Find where the given text appears and provide that cell's center as (X, Y) coordinate. 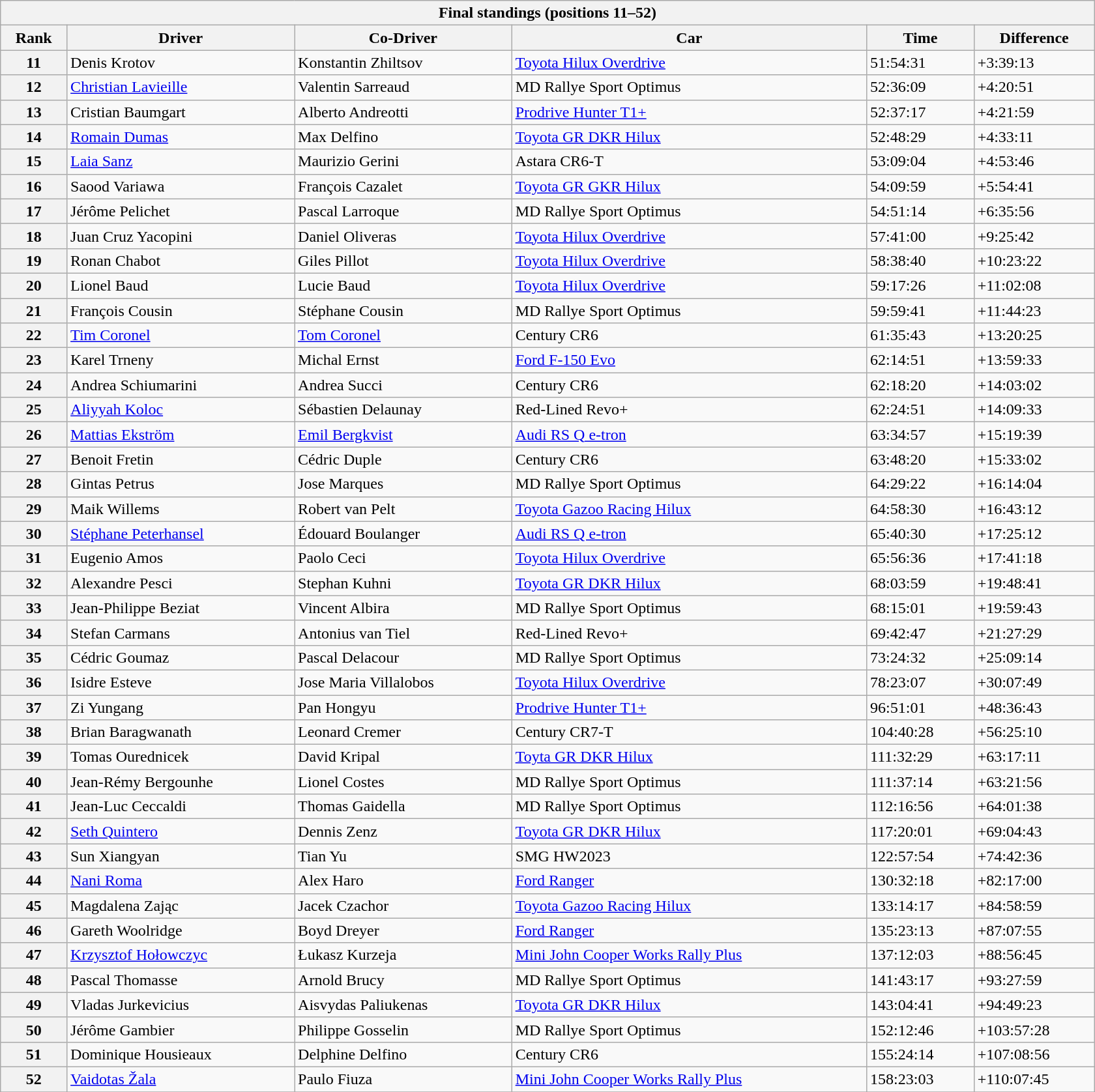
50 (34, 1029)
Leonard Cremer (403, 732)
Robert van Pelt (403, 509)
158:23:03 (920, 1079)
+11:02:08 (1034, 285)
Giles Pillot (403, 261)
Paulo Fiuza (403, 1079)
22 (34, 336)
+17:41:18 (1034, 558)
Andrea Schiumarini (181, 385)
Andrea Succi (403, 385)
111:37:14 (920, 782)
Jose Maria Villalobos (403, 682)
Tim Coronel (181, 336)
+48:36:43 (1034, 707)
133:14:17 (920, 906)
Maurizio Gerini (403, 162)
Pascal Delacour (403, 657)
Jérôme Pelichet (181, 211)
65:56:36 (920, 558)
34 (34, 633)
Lionel Baud (181, 285)
Gintas Petrus (181, 484)
44 (34, 881)
+88:56:45 (1034, 955)
Toyota GR GKR Hilux (689, 186)
Max Delfino (403, 137)
52:37:17 (920, 112)
+84:58:59 (1034, 906)
Lucie Baud (403, 285)
Konstantin Zhiltsov (403, 63)
+93:27:59 (1034, 980)
52:48:29 (920, 137)
+82:17:00 (1034, 881)
+19:48:41 (1034, 583)
51:54:31 (920, 63)
+16:14:04 (1034, 484)
112:16:56 (920, 807)
Dennis Zenz (403, 831)
Denis Krotov (181, 63)
23 (34, 360)
51 (34, 1054)
Daniel Oliveras (403, 236)
Jose Marques (403, 484)
+19:59:43 (1034, 608)
Vladas Jurkevicius (181, 1005)
+87:07:55 (1034, 930)
Karel Trneny (181, 360)
52 (34, 1079)
Cristian Baumgart (181, 112)
32 (34, 583)
35 (34, 657)
+16:43:12 (1034, 509)
Pascal Thomasse (181, 980)
68:15:01 (920, 608)
57:41:00 (920, 236)
62:24:51 (920, 410)
Stéphane Peterhansel (181, 534)
11 (34, 63)
Pan Hongyu (403, 707)
29 (34, 509)
96:51:01 (920, 707)
Sébastien Delaunay (403, 410)
59:59:41 (920, 311)
141:43:17 (920, 980)
Alexandre Pesci (181, 583)
+94:49:23 (1034, 1005)
49 (34, 1005)
36 (34, 682)
65:40:30 (920, 534)
63:34:57 (920, 435)
+13:20:25 (1034, 336)
Paolo Ceci (403, 558)
+63:21:56 (1034, 782)
Alberto Andreotti (403, 112)
Dominique Housieaux (181, 1054)
Vaidotas Žala (181, 1079)
52:36:09 (920, 87)
42 (34, 831)
+63:17:11 (1034, 757)
Tom Coronel (403, 336)
30 (34, 534)
Seth Quintero (181, 831)
Juan Cruz Yacopini (181, 236)
+6:35:56 (1034, 211)
Krzysztof Hołowczyc (181, 955)
+11:44:23 (1034, 311)
111:32:29 (920, 757)
+9:25:42 (1034, 236)
Co-Driver (403, 38)
Michal Ernst (403, 360)
Difference (1034, 38)
64:58:30 (920, 509)
Jean-Rémy Bergounhe (181, 782)
Alex Haro (403, 881)
Lionel Costes (403, 782)
Delphine Delfino (403, 1054)
Stephan Kuhni (403, 583)
Brian Baragwanath (181, 732)
Pascal Larroque (403, 211)
62:14:51 (920, 360)
Mattias Ekström (181, 435)
14 (34, 137)
Final standings (positions 11–52) (547, 13)
+4:33:11 (1034, 137)
33 (34, 608)
+14:09:33 (1034, 410)
+17:25:12 (1034, 534)
73:24:32 (920, 657)
19 (34, 261)
143:04:41 (920, 1005)
+4:21:59 (1034, 112)
Philippe Gosselin (403, 1029)
25 (34, 410)
130:32:18 (920, 881)
13 (34, 112)
Magdalena Zając (181, 906)
Sun Xiangyan (181, 856)
78:23:07 (920, 682)
+3:39:13 (1034, 63)
François Cazalet (403, 186)
54:51:14 (920, 211)
135:23:13 (920, 930)
Nani Roma (181, 881)
Benoit Fretin (181, 459)
+15:33:02 (1034, 459)
Time (920, 38)
24 (34, 385)
Toyta GR DKR Hilux (689, 757)
Christian Lavieille (181, 87)
43 (34, 856)
Arnold Brucy (403, 980)
Tomas Ourednicek (181, 757)
Jean-Luc Ceccaldi (181, 807)
48 (34, 980)
41 (34, 807)
+15:19:39 (1034, 435)
61:35:43 (920, 336)
69:42:47 (920, 633)
Ford F-150 Evo (689, 360)
26 (34, 435)
Emil Bergkvist (403, 435)
Antonius van Tiel (403, 633)
27 (34, 459)
Vincent Albira (403, 608)
104:40:28 (920, 732)
Tian Yu (403, 856)
+14:03:02 (1034, 385)
54:09:59 (920, 186)
+5:54:41 (1034, 186)
12 (34, 87)
63:48:20 (920, 459)
152:12:46 (920, 1029)
Aliyyah Koloc (181, 410)
+110:07:45 (1034, 1079)
Gareth Woolridge (181, 930)
155:24:14 (920, 1054)
46 (34, 930)
Driver (181, 38)
Cédric Goumaz (181, 657)
SMG HW2023 (689, 856)
Aisvydas Paliukenas (403, 1005)
+30:07:49 (1034, 682)
64:29:22 (920, 484)
Jacek Czachor (403, 906)
Romain Dumas (181, 137)
Zi Yungang (181, 707)
+69:04:43 (1034, 831)
Jean-Philippe Beziat (181, 608)
21 (34, 311)
47 (34, 955)
+56:25:10 (1034, 732)
53:09:04 (920, 162)
68:03:59 (920, 583)
Jérôme Gambier (181, 1029)
+74:42:36 (1034, 856)
15 (34, 162)
Boyd Dreyer (403, 930)
Édouard Boulanger (403, 534)
117:20:01 (920, 831)
Cédric Duple (403, 459)
Rank (34, 38)
59:17:26 (920, 285)
Valentin Sarreaud (403, 87)
37 (34, 707)
+21:27:29 (1034, 633)
Maik Willems (181, 509)
Car (689, 38)
18 (34, 236)
40 (34, 782)
+103:57:28 (1034, 1029)
16 (34, 186)
Eugenio Amos (181, 558)
Laia Sanz (181, 162)
Thomas Gaidella (403, 807)
28 (34, 484)
58:38:40 (920, 261)
François Cousin (181, 311)
17 (34, 211)
Century CR7-T (689, 732)
38 (34, 732)
62:18:20 (920, 385)
+4:53:46 (1034, 162)
+4:20:51 (1034, 87)
+13:59:33 (1034, 360)
39 (34, 757)
45 (34, 906)
+107:08:56 (1034, 1054)
Ronan Chabot (181, 261)
31 (34, 558)
Isidre Esteve (181, 682)
David Kripal (403, 757)
Łukasz Kurzeja (403, 955)
Saood Variawa (181, 186)
122:57:54 (920, 856)
137:12:03 (920, 955)
Stéphane Cousin (403, 311)
+64:01:38 (1034, 807)
+25:09:14 (1034, 657)
20 (34, 285)
Astara CR6-T (689, 162)
+10:23:22 (1034, 261)
Stefan Carmans (181, 633)
